Scan for the cell matching the given text and deliver its (x, y) coordinate at center. 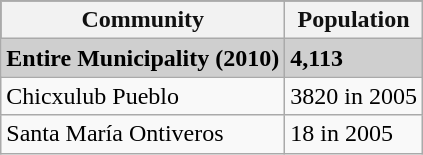
3820 in 2005 (354, 96)
Chicxulub Pueblo (143, 96)
18 in 2005 (354, 134)
Population (354, 20)
Santa María Ontiveros (143, 134)
Entire Municipality (2010) (143, 58)
4,113 (354, 58)
Community (143, 20)
